Search for the cell housing the specified text and yield its (X, Y) center coordinate. 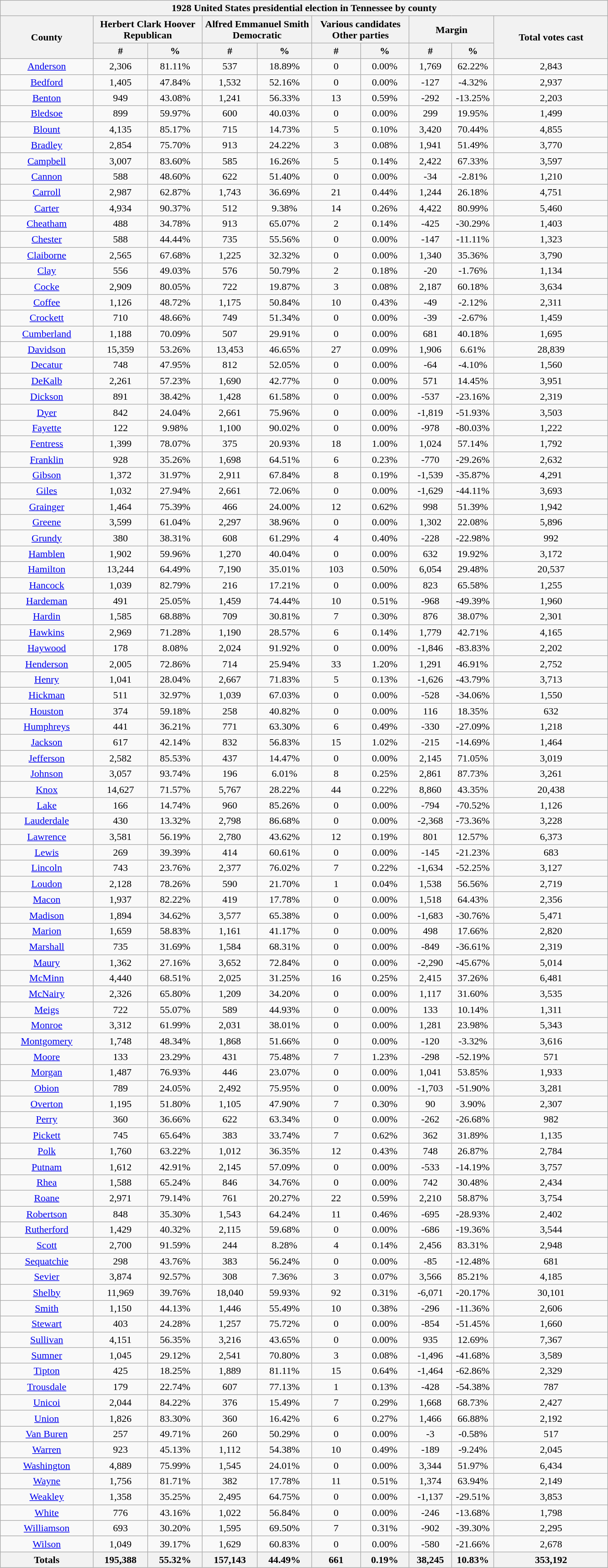
-849 (430, 946)
743 (120, 868)
2,784 (551, 1151)
-49.39% (473, 601)
16.42% (284, 1418)
79.14% (175, 1198)
2,306 (120, 66)
375 (229, 444)
39.76% (175, 1293)
1,302 (430, 522)
1,281 (430, 1025)
-22.98% (473, 538)
949 (120, 98)
-0.58% (473, 1434)
1,779 (430, 632)
3,616 (551, 1041)
34.78% (175, 224)
Dyer (47, 412)
12.69% (473, 1340)
3,503 (551, 412)
1,894 (120, 915)
55.49% (284, 1308)
3,589 (551, 1355)
40.04% (284, 554)
Unicoi (47, 1402)
Macon (47, 899)
28.04% (175, 679)
0.18% (385, 271)
53.85% (473, 1072)
812 (229, 365)
3,713 (551, 679)
-2,290 (430, 963)
Sevier (47, 1277)
14.74% (175, 805)
16.26% (284, 161)
425 (120, 1371)
0.44% (385, 192)
20,537 (551, 569)
71.83% (284, 679)
-147 (430, 240)
6.61% (473, 349)
1,032 (120, 491)
-1,629 (430, 491)
County (47, 37)
1,538 (430, 884)
4,291 (551, 475)
1,161 (229, 931)
-64 (430, 365)
Jefferson (47, 758)
Sullivan (47, 1340)
28,839 (551, 349)
3,544 (551, 1230)
Union (47, 1418)
67.33% (473, 161)
44.44% (175, 240)
24.05% (175, 1088)
2,582 (120, 758)
-228 (430, 538)
1,942 (551, 507)
-85 (430, 1261)
-21.66% (473, 1544)
923 (120, 1449)
-1,846 (430, 648)
2,307 (551, 1104)
Sumner (47, 1355)
1,403 (551, 224)
19.92% (473, 554)
-2,368 (430, 821)
47.90% (284, 1104)
5,767 (229, 790)
982 (551, 1120)
-296 (430, 1308)
35.25% (175, 1497)
6.01% (284, 774)
2,356 (551, 899)
537 (229, 66)
1,889 (229, 1371)
64.24% (284, 1214)
-34 (430, 176)
414 (229, 852)
-6,071 (430, 1293)
771 (229, 727)
50.79% (284, 271)
24.01% (284, 1466)
8.28% (284, 1245)
Lewis (47, 852)
179 (120, 1387)
2,261 (120, 381)
Lincoln (47, 868)
2,843 (551, 66)
1,659 (120, 931)
Hardeman (47, 601)
1,518 (430, 899)
Crockett (47, 318)
1,466 (430, 1418)
14.47% (284, 758)
57.14% (473, 444)
Trousdale (47, 1387)
-1,634 (430, 868)
1,937 (120, 899)
83.60% (175, 161)
Lauderdale (47, 821)
260 (229, 1434)
33 (336, 664)
Scott (47, 1245)
3,216 (229, 1340)
Gibson (47, 475)
30.48% (473, 1182)
2,202 (551, 648)
-425 (430, 224)
-19.36% (473, 1230)
2,149 (551, 1481)
-35.87% (473, 475)
91.59% (175, 1245)
-1,683 (430, 915)
1,241 (229, 98)
1,209 (229, 994)
60.18% (473, 287)
Hardin (47, 617)
1,446 (229, 1308)
15,359 (120, 349)
10.83% (473, 1560)
2,678 (551, 1544)
2,861 (430, 774)
21 (336, 192)
Margin (452, 30)
1,760 (120, 1151)
19.95% (473, 114)
Knox (47, 790)
2,024 (229, 648)
-580 (430, 1544)
1,933 (551, 1072)
18.89% (284, 66)
78.26% (175, 884)
-14.19% (473, 1167)
2,456 (430, 1245)
48.72% (175, 302)
Fentress (47, 444)
Morgan (47, 1072)
2,044 (120, 1402)
16 (336, 978)
3,007 (120, 161)
23.98% (473, 1025)
56.24% (284, 1261)
43.35% (473, 790)
2,969 (120, 632)
1,595 (229, 1528)
32.32% (284, 255)
2,971 (120, 1198)
46.65% (284, 349)
80.99% (473, 208)
-2.81% (473, 176)
2,295 (551, 1528)
85.21% (473, 1277)
-1,626 (430, 679)
419 (229, 899)
466 (229, 507)
103 (336, 569)
Various candidatesOther parties (360, 30)
431 (229, 1057)
3,853 (551, 1497)
51.34% (284, 318)
51.40% (284, 176)
2,031 (229, 1025)
35.01% (284, 569)
18,040 (229, 1293)
Henderson (47, 664)
4,135 (120, 129)
62.87% (175, 192)
62.22% (473, 66)
Putnam (47, 1167)
832 (229, 742)
Dickson (47, 396)
31.25% (284, 978)
42.91% (175, 1167)
-968 (430, 601)
83.31% (473, 1245)
1,190 (229, 632)
2,128 (120, 884)
61.99% (175, 1025)
14,627 (120, 790)
Coffee (47, 302)
4,440 (120, 978)
66.88% (473, 1418)
4,422 (430, 208)
-39 (430, 318)
Bedford (47, 82)
Sequatchie (47, 1261)
82.79% (175, 585)
-30.29% (473, 224)
1,543 (229, 1214)
67.68% (175, 255)
68.31% (284, 946)
-51.45% (473, 1324)
488 (120, 224)
4,855 (551, 129)
Anderson (47, 66)
Rutherford (47, 1230)
3,634 (551, 287)
3,535 (551, 994)
-127 (430, 82)
Madison (47, 915)
52.16% (284, 82)
18 (336, 444)
13.32% (175, 821)
1,150 (120, 1308)
403 (120, 1324)
-45.67% (473, 963)
44.49% (284, 1560)
20.27% (284, 1198)
2,192 (551, 1418)
1,244 (430, 192)
3,312 (120, 1025)
1,629 (229, 1544)
34.76% (284, 1182)
70.09% (175, 334)
-23.16% (473, 396)
71.28% (175, 632)
51.39% (473, 507)
876 (430, 617)
3,261 (551, 774)
25.94% (284, 664)
-21.23% (473, 852)
787 (551, 1387)
Warren (47, 1449)
0.10% (385, 129)
1,311 (551, 1010)
38.01% (284, 1025)
1,668 (430, 1402)
Henry (47, 679)
Maury (47, 963)
90 (430, 1104)
32.97% (175, 695)
1,698 (229, 460)
71.05% (473, 758)
58.83% (175, 931)
196 (229, 774)
195,388 (120, 1560)
2,025 (229, 978)
53.26% (175, 349)
83.30% (175, 1418)
Franklin (47, 460)
43.16% (175, 1513)
216 (229, 585)
2,948 (551, 1245)
Weakley (47, 1497)
709 (229, 617)
258 (229, 711)
-30.76% (473, 915)
51.97% (473, 1466)
-428 (430, 1387)
Chester (47, 240)
75.72% (284, 1324)
Montgomery (47, 1041)
789 (120, 1088)
3,019 (551, 758)
1,743 (229, 192)
-1.76% (473, 271)
78.07% (175, 444)
1,487 (120, 1072)
65.07% (284, 224)
85.17% (175, 129)
17.21% (284, 585)
41.17% (284, 931)
1,941 (430, 145)
Blount (47, 129)
76.02% (284, 868)
-26.68% (473, 1120)
77.13% (284, 1387)
-902 (430, 1528)
Totals (47, 1560)
61.04% (175, 522)
-70.52% (473, 805)
710 (120, 318)
19.87% (284, 287)
85.26% (284, 805)
18.35% (473, 711)
1,270 (229, 554)
-11.36% (473, 1308)
116 (430, 711)
3,420 (430, 129)
-62.86% (473, 1371)
-528 (430, 695)
430 (120, 821)
-1,539 (430, 475)
55.56% (284, 240)
Grainger (47, 507)
48.34% (175, 1041)
17.66% (473, 931)
Smith (47, 1308)
Washington (47, 1466)
1,195 (120, 1104)
Meigs (47, 1010)
4,934 (120, 208)
44 (336, 790)
1,210 (551, 176)
Lawrence (47, 837)
4,751 (551, 192)
-34.06% (473, 695)
-262 (430, 1120)
-1,137 (430, 1497)
960 (229, 805)
0.29% (385, 1402)
26.18% (473, 192)
Bradley (47, 145)
3,577 (229, 915)
2,427 (551, 1402)
1,358 (120, 1497)
67.84% (284, 475)
Grundy (47, 538)
Jackson (47, 742)
45.13% (175, 1449)
4,889 (120, 1466)
1,399 (120, 444)
Hamilton (47, 569)
72.06% (284, 491)
Cumberland (47, 334)
42.14% (175, 742)
65.38% (284, 915)
1,105 (229, 1104)
0.38% (385, 1308)
3,127 (551, 868)
Claiborne (47, 255)
Rhea (47, 1182)
376 (229, 1402)
Van Buren (47, 1434)
4,151 (120, 1340)
1,868 (229, 1041)
-537 (430, 396)
Giles (47, 491)
-83.83% (473, 648)
DeKalb (47, 381)
Stewart (47, 1324)
517 (551, 1434)
23.07% (284, 1072)
5,896 (551, 522)
48.60% (175, 176)
46.91% (473, 664)
-51.93% (473, 412)
70.44% (473, 129)
-770 (430, 460)
-54.38% (473, 1387)
36.35% (284, 1151)
36.21% (175, 727)
776 (120, 1513)
29.48% (473, 569)
1,255 (551, 585)
511 (120, 695)
742 (430, 1182)
-794 (430, 805)
40.82% (284, 711)
6,481 (551, 978)
607 (229, 1387)
40.03% (284, 114)
Perry (47, 1120)
2,911 (229, 475)
382 (229, 1481)
75.70% (175, 145)
9.98% (175, 428)
39.17% (175, 1544)
-11.11% (473, 240)
1,499 (551, 114)
3,581 (120, 837)
63.94% (473, 1481)
42.77% (284, 381)
Cheatham (47, 224)
20,438 (551, 790)
76.93% (175, 1072)
846 (229, 1182)
-43.79% (473, 679)
2,492 (229, 1088)
68.88% (175, 617)
299 (430, 114)
5,471 (551, 915)
Loudon (47, 884)
589 (229, 1010)
1,340 (430, 255)
35.36% (473, 255)
1,218 (551, 727)
491 (120, 601)
59.18% (175, 711)
1,960 (551, 601)
56.35% (175, 1340)
29.12% (175, 1355)
2,377 (229, 868)
2,719 (551, 884)
2,434 (551, 1182)
24.22% (284, 145)
80.05% (175, 287)
-292 (430, 98)
Fayette (47, 428)
3,874 (120, 1277)
86.68% (284, 821)
56.33% (284, 98)
1,550 (551, 695)
33.74% (284, 1135)
992 (551, 538)
43.76% (175, 1261)
7.36% (284, 1277)
81.71% (175, 1481)
1.02% (385, 742)
-298 (430, 1057)
14 (336, 208)
52.05% (284, 365)
21.70% (284, 884)
-36.61% (473, 946)
891 (120, 396)
1,323 (551, 240)
6,054 (430, 569)
842 (120, 412)
56.19% (175, 837)
1,585 (120, 617)
85.53% (175, 758)
-533 (430, 1167)
12.57% (473, 837)
-41.68% (473, 1355)
2,854 (120, 145)
1,045 (120, 1355)
64.75% (284, 1497)
308 (229, 1277)
59.96% (175, 554)
27 (336, 349)
-145 (430, 852)
-73.36% (473, 821)
6,434 (551, 1466)
1,612 (120, 1167)
2,565 (120, 255)
90.37% (175, 208)
0.64% (385, 1371)
61.29% (284, 538)
Alfred Emmanuel SmithDemocratic (257, 30)
2,987 (120, 192)
68.51% (175, 978)
93.74% (175, 774)
31.69% (175, 946)
7,190 (229, 569)
31.97% (175, 475)
26.87% (473, 1151)
40.18% (473, 334)
30.20% (175, 1528)
75.99% (175, 1466)
McMinn (47, 978)
374 (120, 711)
Decatur (47, 365)
-1,464 (430, 1371)
1,049 (120, 1544)
63.30% (284, 727)
507 (229, 334)
298 (120, 1261)
437 (229, 758)
56.83% (284, 742)
3,057 (120, 774)
8,860 (430, 790)
Wayne (47, 1481)
2,495 (229, 1497)
Total votes cast (551, 37)
2,752 (551, 664)
27.16% (175, 963)
0.26% (385, 208)
50.29% (284, 1434)
72.84% (284, 963)
617 (120, 742)
18.25% (175, 1371)
0.04% (385, 884)
2,297 (229, 522)
10.14% (473, 1010)
43.62% (284, 837)
68.73% (473, 1402)
20.93% (284, 444)
-52.19% (473, 1057)
24.28% (175, 1324)
75.96% (284, 412)
512 (229, 208)
-14.69% (473, 742)
-20 (430, 271)
Lake (47, 805)
1,695 (551, 334)
2,667 (229, 679)
899 (120, 114)
2,541 (229, 1355)
257 (120, 1434)
30.81% (284, 617)
-246 (430, 1513)
13,244 (120, 569)
1,748 (120, 1041)
3,344 (430, 1466)
Overton (47, 1104)
-13.25% (473, 98)
51.66% (284, 1041)
-4.10% (473, 365)
Carter (47, 208)
Campbell (47, 161)
935 (430, 1340)
1,792 (551, 444)
166 (120, 805)
1,545 (229, 1466)
3,754 (551, 1198)
43.08% (175, 98)
683 (551, 852)
1,257 (229, 1324)
28.57% (284, 632)
3,599 (120, 522)
Benton (47, 98)
362 (430, 1135)
2,422 (430, 161)
35.26% (175, 460)
92.57% (175, 1277)
749 (229, 318)
1,690 (229, 381)
-189 (430, 1449)
1,134 (551, 271)
14.45% (473, 381)
1,532 (229, 82)
585 (229, 161)
31.60% (473, 994)
122 (120, 428)
-978 (430, 428)
22.74% (175, 1387)
51.49% (473, 145)
1.23% (385, 1057)
1,560 (551, 365)
Monroe (47, 1025)
Pickett (47, 1135)
91.92% (284, 648)
36.66% (175, 1120)
Wilson (47, 1544)
1,112 (229, 1449)
446 (229, 1072)
-3.32% (473, 1041)
39.39% (175, 852)
75.95% (284, 1088)
1,405 (120, 82)
498 (430, 931)
-854 (430, 1324)
30,101 (551, 1293)
Haywood (47, 648)
69.50% (284, 1528)
556 (120, 271)
65.24% (175, 1182)
1,660 (551, 1324)
23.76% (175, 868)
37.26% (473, 978)
60.61% (284, 852)
59.97% (175, 114)
38.42% (175, 396)
0.50% (385, 569)
Hawkins (47, 632)
2,329 (551, 1371)
5,014 (551, 963)
64.43% (473, 899)
Hickman (47, 695)
2,005 (120, 664)
74.44% (284, 601)
998 (430, 507)
-20.17% (473, 1293)
Davidson (47, 349)
Robertson (47, 1214)
-3 (430, 1434)
72.86% (175, 664)
55.32% (175, 1560)
Marion (47, 931)
2,937 (551, 82)
50.84% (284, 302)
-52.25% (473, 868)
1,175 (229, 302)
White (47, 1513)
38.31% (175, 538)
44.13% (175, 1308)
38,245 (430, 1560)
14.73% (284, 129)
0.40% (385, 538)
3,790 (551, 255)
54.38% (284, 1449)
Tipton (47, 1371)
-29.51% (473, 1497)
57.09% (284, 1167)
63.22% (175, 1151)
48.66% (175, 318)
1,291 (430, 664)
244 (229, 1245)
58.87% (473, 1198)
Hancock (47, 585)
35.30% (175, 1214)
3,228 (551, 821)
3,172 (551, 554)
3,757 (551, 1167)
13,453 (229, 349)
Herbert Clark HooverRepublican (148, 30)
-80.03% (473, 428)
6,373 (551, 837)
441 (120, 727)
0.09% (385, 349)
28.22% (284, 790)
761 (229, 1198)
714 (229, 664)
801 (430, 837)
36.69% (284, 192)
47.84% (175, 82)
15.49% (284, 1402)
23.29% (175, 1057)
Roane (47, 1198)
84.22% (175, 1402)
2,203 (551, 98)
-1,819 (430, 412)
-2.67% (473, 318)
2,326 (120, 994)
1,584 (229, 946)
-695 (430, 1214)
44.93% (284, 1010)
McNairy (47, 994)
1,135 (551, 1135)
0.07% (385, 1277)
55.07% (175, 1010)
82.22% (175, 899)
Williamson (47, 1528)
38.96% (284, 522)
269 (120, 852)
2,301 (551, 617)
-4.32% (473, 82)
Cocke (47, 287)
43.65% (284, 1340)
75.48% (284, 1057)
9.38% (284, 208)
1,100 (229, 428)
1,022 (229, 1513)
70.80% (284, 1355)
24.00% (284, 507)
49.71% (175, 1434)
40.32% (175, 1230)
3,281 (551, 1088)
Humphreys (47, 727)
1928 United States presidential election in Tennessee by county (304, 8)
49.03% (175, 271)
-2.12% (473, 302)
87.73% (473, 774)
34.20% (284, 994)
-120 (430, 1041)
600 (229, 114)
-9.24% (473, 1449)
2,909 (120, 287)
Greene (47, 522)
928 (120, 460)
57.23% (175, 381)
71.57% (175, 790)
1,428 (229, 396)
1,906 (430, 349)
1.00% (385, 444)
2,606 (551, 1308)
1,798 (551, 1513)
1,188 (120, 334)
2,210 (430, 1198)
-51.90% (473, 1088)
1,826 (120, 1418)
Shelby (47, 1293)
1,117 (430, 994)
-49 (430, 302)
2,115 (229, 1230)
13 (336, 98)
-12.48% (473, 1261)
1,769 (430, 66)
Moore (47, 1057)
0.23% (385, 460)
3,770 (551, 145)
3,951 (551, 381)
22.08% (473, 522)
75.39% (175, 507)
Polk (47, 1151)
64.49% (175, 569)
Johnson (47, 774)
2,820 (551, 931)
25.05% (175, 601)
8.08% (175, 648)
1,372 (120, 475)
5,343 (551, 1025)
42.71% (473, 632)
90.02% (284, 428)
92 (336, 1293)
380 (120, 538)
2,700 (120, 1245)
2,311 (551, 302)
3,566 (430, 1277)
1,429 (120, 1230)
848 (120, 1214)
47.95% (175, 365)
1,588 (120, 1182)
7,367 (551, 1340)
4,165 (551, 632)
65.64% (175, 1135)
745 (120, 1135)
65.58% (473, 585)
2,415 (430, 978)
5,460 (551, 208)
1,222 (551, 428)
-1,496 (430, 1355)
0.27% (385, 1418)
64.51% (284, 460)
-29.26% (473, 460)
3,693 (551, 491)
Cannon (47, 176)
4,185 (551, 1277)
1,902 (120, 554)
178 (120, 648)
608 (229, 538)
1,362 (120, 963)
-1,703 (430, 1088)
715 (229, 129)
-13.68% (473, 1513)
2,780 (229, 837)
27.94% (175, 491)
61.58% (284, 396)
590 (229, 884)
65.80% (175, 994)
3,652 (229, 963)
Bledsoe (47, 114)
-330 (430, 727)
-215 (430, 742)
1,756 (120, 1481)
1,225 (229, 255)
11,969 (120, 1293)
56.56% (473, 884)
661 (336, 1560)
22 (336, 1198)
1,024 (430, 444)
-44.11% (473, 491)
3.90% (473, 1104)
Obion (47, 1088)
1.20% (385, 664)
34.62% (175, 915)
2,045 (551, 1449)
-28.93% (473, 1214)
-39.30% (473, 1528)
Clay (47, 271)
2,187 (430, 287)
-686 (430, 1230)
353,192 (551, 1560)
59.68% (284, 1230)
38.07% (473, 617)
Marshall (47, 946)
63.34% (284, 1120)
3,597 (551, 161)
60.83% (284, 1544)
157,143 (229, 1560)
2,798 (229, 821)
0.46% (385, 1214)
67.03% (284, 695)
693 (120, 1528)
24.04% (175, 412)
2,632 (551, 460)
Houston (47, 711)
1,374 (430, 1481)
Hamblen (47, 554)
576 (229, 271)
51.80% (175, 1104)
Carroll (47, 192)
59.93% (284, 1293)
31.89% (473, 1135)
56.84% (284, 1513)
29.91% (284, 334)
823 (430, 585)
2,402 (551, 1214)
-27.09% (473, 727)
1,012 (229, 1151)
